For the text-containing cell, return its midpoint in (X, Y) coordinate format. 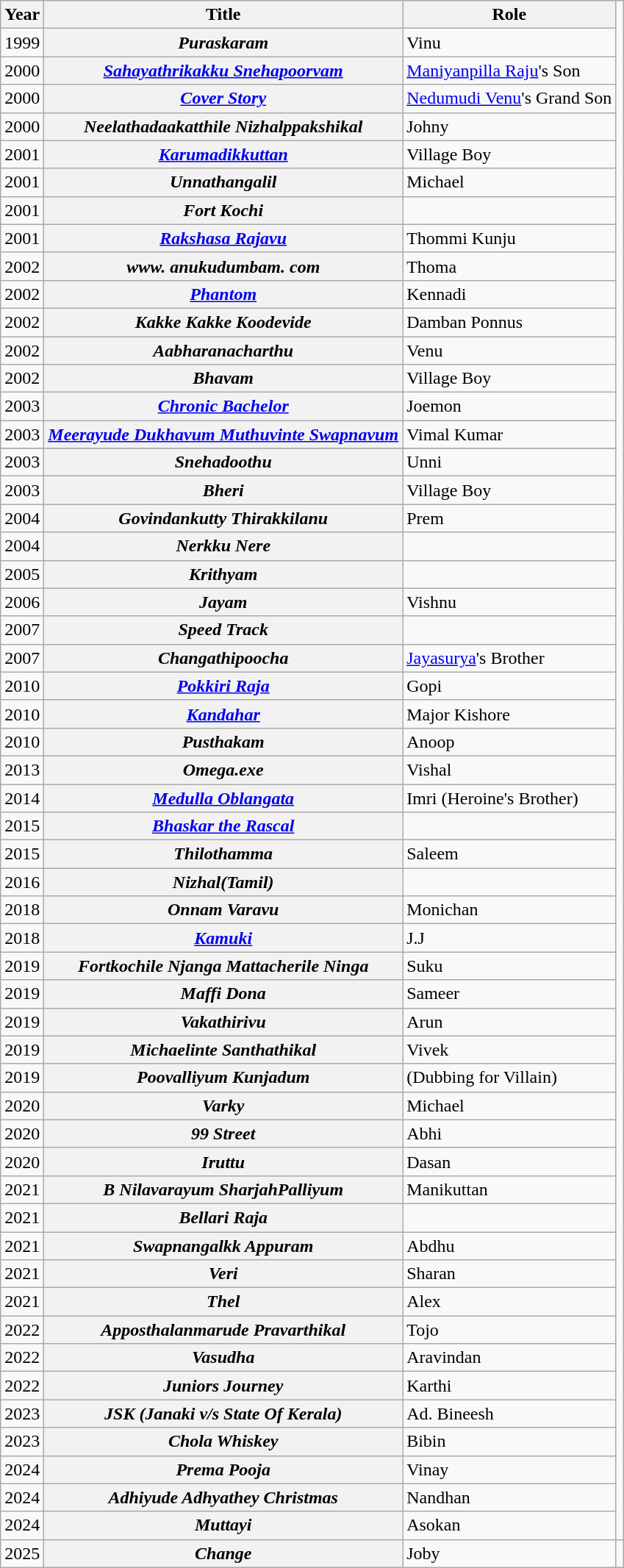
Asokan (509, 1525)
Bheri (223, 490)
Bhaskar the Rascal (223, 826)
Vishal (509, 770)
Govindankutty Thirakkilanu (223, 518)
Prem (509, 518)
Alex (509, 1302)
2016 (22, 882)
Michaelinte Santhathikal (223, 1050)
Muttayi (223, 1525)
Kamuki (223, 938)
Anoop (509, 742)
Monichan (509, 910)
Snehadoothu (223, 462)
Saleem (509, 854)
Change (223, 1553)
1999 (22, 43)
Vimal Kumar (509, 434)
Meerayude Dukhavum Muthuvinte Swapnavum (223, 434)
Varky (223, 1106)
Vinay (509, 1469)
99 Street (223, 1134)
Maniyanpilla Raju's Son (509, 71)
Tojo (509, 1330)
Prema Pooja (223, 1469)
Adhiyude Adhyathey Christmas (223, 1497)
B Nilavarayum SharjahPalliyum (223, 1189)
Cover Story (223, 99)
Changathipoocha (223, 658)
2014 (22, 798)
Dasan (509, 1161)
Nizhal(Tamil) (223, 882)
Johny (509, 126)
Thilothamma (223, 854)
Juniors Journey (223, 1386)
Thoma (509, 266)
Sameer (509, 994)
Abdhu (509, 1246)
Nedumudi Venu's Grand Son (509, 99)
Fortkochile Njanga Mattacherile Ninga (223, 966)
2025 (22, 1553)
Title (223, 15)
Vakathirivu (223, 1022)
2013 (22, 770)
Damban Ponnus (509, 322)
Kennadi (509, 294)
Joemon (509, 407)
Pokkiri Raja (223, 686)
Vivek (509, 1050)
JSK (Janaki v/s State Of Kerala) (223, 1414)
Nerkku Nere (223, 546)
Ad. Bineesh (509, 1414)
Jayasurya's Brother (509, 658)
Joby (509, 1553)
Nandhan (509, 1497)
Speed Track (223, 630)
(Dubbing for Villain) (509, 1078)
Chronic Bachelor (223, 407)
Swapnangalkk Appuram (223, 1246)
Aabharanacharthu (223, 351)
Sharan (509, 1274)
J.J (509, 938)
Iruttu (223, 1161)
Manikuttan (509, 1189)
Role (509, 15)
Chola Whiskey (223, 1442)
Phantom (223, 294)
Kakke Kakke Koodevide (223, 322)
Vinu (509, 43)
Bibin (509, 1442)
Maffi Dona (223, 994)
Onnam Varavu (223, 910)
Unnathangalil (223, 182)
Thommi Kunju (509, 238)
Venu (509, 351)
Suku (509, 966)
Apposthalanmarude Pravarthikal (223, 1330)
Rakshasa Rajavu (223, 238)
Abhi (509, 1134)
Krithyam (223, 574)
Pusthakam (223, 742)
Aravindan (509, 1358)
Bellari Raja (223, 1217)
2006 (22, 602)
Arun (509, 1022)
Karthi (509, 1386)
Jayam (223, 602)
Imri (Heroine's Brother) (509, 798)
Omega.exe (223, 770)
Major Kishore (509, 714)
Sahayathrikakku Snehapoorvam (223, 71)
Veri (223, 1274)
Thel (223, 1302)
Poovalliyum Kunjadum (223, 1078)
Medulla Oblangata (223, 798)
2005 (22, 574)
Puraskaram (223, 43)
Fort Kochi (223, 210)
Vasudha (223, 1358)
Year (22, 15)
Bhavam (223, 379)
Karumadikkuttan (223, 154)
Gopi (509, 686)
Vishnu (509, 602)
www. anukudumbam. com (223, 266)
Kandahar (223, 714)
Unni (509, 462)
Neelathadaakatthile Nizhalppakshikal (223, 126)
